Locate the cell with the specified text and output its (X, Y) center coordinate. 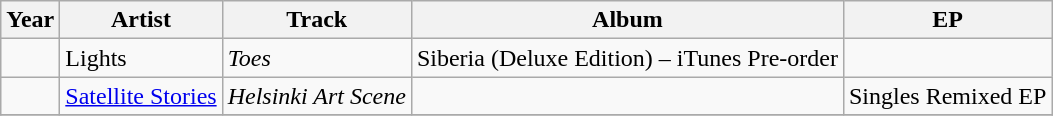
Toes (316, 58)
Singles Remixed EP (947, 96)
Album (627, 20)
Year (30, 20)
Satellite Stories (141, 96)
EP (947, 20)
Track (316, 20)
Artist (141, 20)
Lights (141, 58)
Siberia (Deluxe Edition) – iTunes Pre-order (627, 58)
Helsinki Art Scene (316, 96)
